Detect which cell encompasses the target text, then output its (X, Y) center coordinate. 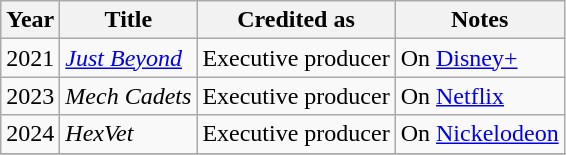
Title (128, 20)
Just Beyond (128, 58)
Mech Cadets (128, 96)
2023 (30, 96)
Year (30, 20)
HexVet (128, 134)
On Netflix (480, 96)
On Nickelodeon (480, 134)
2021 (30, 58)
On Disney+ (480, 58)
Credited as (296, 20)
Notes (480, 20)
2024 (30, 134)
